For the text-containing cell, return its midpoint in [x, y] coordinate format. 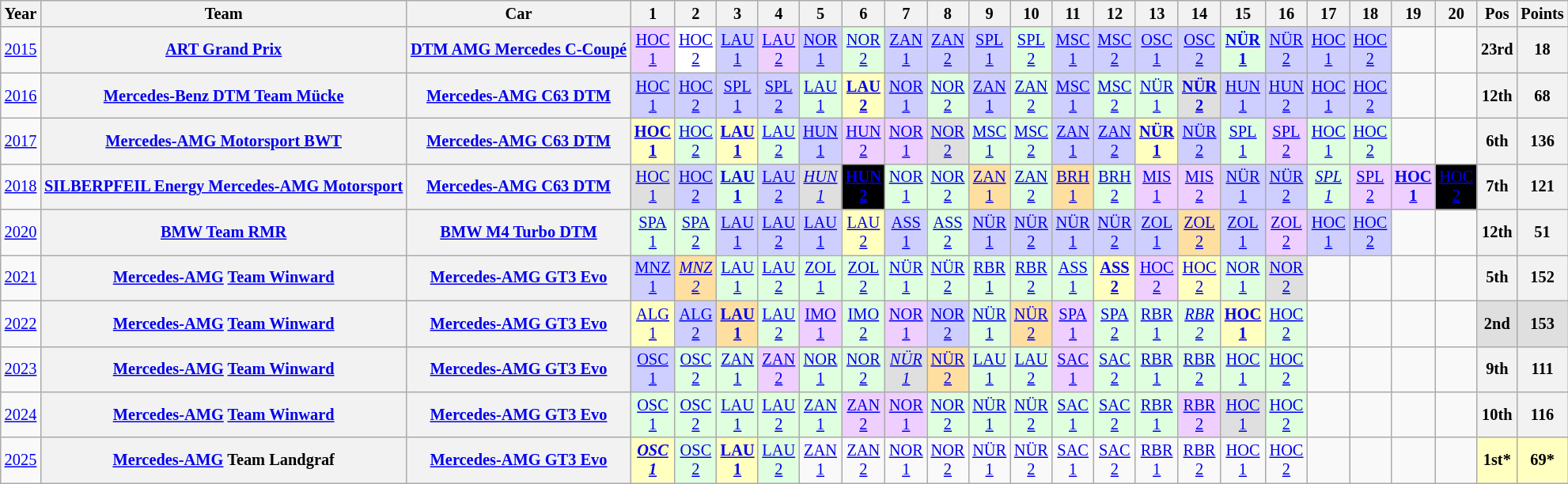
121 [1543, 187]
14 [1199, 13]
BRH1 [1073, 187]
1 [653, 13]
5th [1497, 278]
69* [1543, 460]
2024 [21, 414]
MNZ1 [653, 278]
ALG1 [653, 323]
15 [1243, 13]
7th [1497, 187]
16 [1286, 13]
2023 [21, 369]
7 [907, 13]
2022 [21, 323]
2018 [21, 187]
8 [948, 13]
DTM AMG Mercedes C-Coupé [519, 50]
9 [989, 13]
153 [1543, 323]
BMW Team RMR [223, 233]
13 [1157, 13]
2017 [21, 141]
51 [1543, 233]
3 [737, 13]
Pos [1497, 13]
Team [223, 13]
5 [820, 13]
116 [1543, 414]
12 [1115, 13]
BMW M4 Turbo DTM [519, 233]
23rd [1497, 50]
2020 [21, 233]
6 [864, 13]
Mercedes-AMG Team Landgraf [223, 460]
111 [1543, 369]
2021 [21, 278]
152 [1543, 278]
Points [1543, 13]
MNZ2 [696, 278]
2 [696, 13]
Car [519, 13]
2016 [21, 96]
IMO1 [820, 323]
MIS1 [1157, 187]
68 [1543, 96]
SILBERPFEIL Energy Mercedes-AMG Motorsport [223, 187]
1st* [1497, 460]
IMO2 [864, 323]
2nd [1497, 323]
Mercedes-Benz DTM Team Mücke [223, 96]
BRH2 [1115, 187]
2015 [21, 50]
MIS2 [1199, 187]
20 [1456, 13]
Mercedes-AMG Motorsport BWT [223, 141]
ART Grand Prix [223, 50]
6th [1497, 141]
136 [1543, 141]
10th [1497, 414]
Year [21, 13]
2025 [21, 460]
9th [1497, 369]
19 [1413, 13]
17 [1329, 13]
ALG2 [696, 323]
4 [778, 13]
11 [1073, 13]
10 [1032, 13]
